Find where the given text appears and provide that cell's center as [x, y] coordinate. 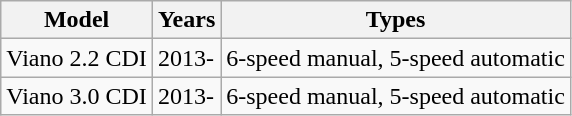
Years [186, 20]
Viano 2.2 CDI [77, 58]
Viano 3.0 CDI [77, 96]
Model [77, 20]
Types [396, 20]
